Determine the (x, y) coordinate at the center of the cell enclosing the given text.  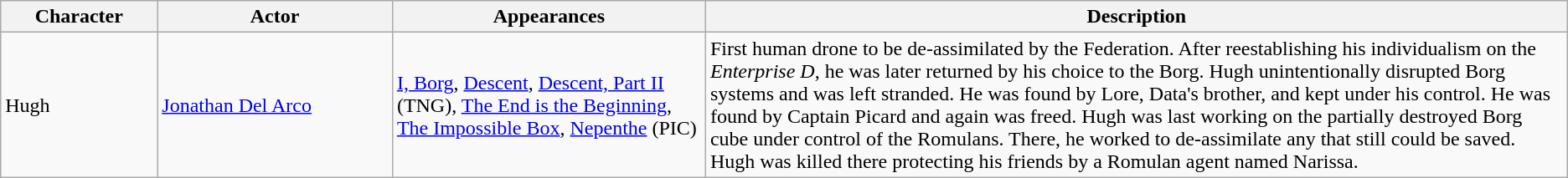
Hugh (79, 105)
I, Borg, Descent, Descent, Part II (TNG), The End is the Beginning, The Impossible Box, Nepenthe (PIC) (549, 105)
Jonathan Del Arco (275, 105)
Actor (275, 17)
Character (79, 17)
Description (1136, 17)
Appearances (549, 17)
